Detect which cell encompasses the target text, then output its [X, Y] center coordinate. 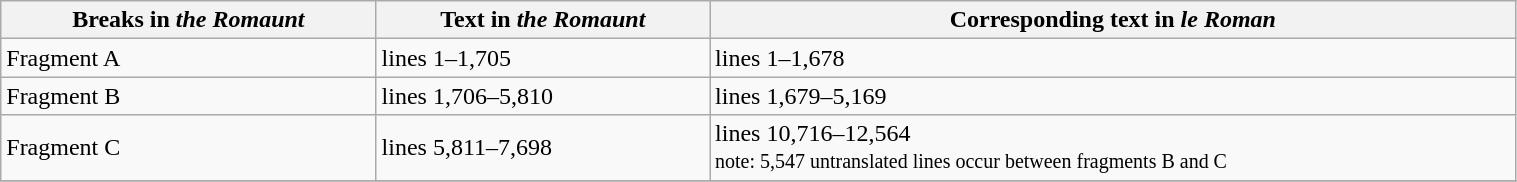
lines 1,679–5,169 [1113, 96]
Breaks in the Romaunt [188, 20]
lines 1,706–5,810 [542, 96]
Corresponding text in le Roman [1113, 20]
Fragment A [188, 58]
Text in the Romaunt [542, 20]
lines 5,811–7,698 [542, 148]
lines 1–1,678 [1113, 58]
Fragment B [188, 96]
lines 1–1,705 [542, 58]
Fragment C [188, 148]
lines 10,716–12,564 note: 5,547 untranslated lines occur between fragments B and C [1113, 148]
